Output the (x, y) coordinate of the center of the cell containing the given text.  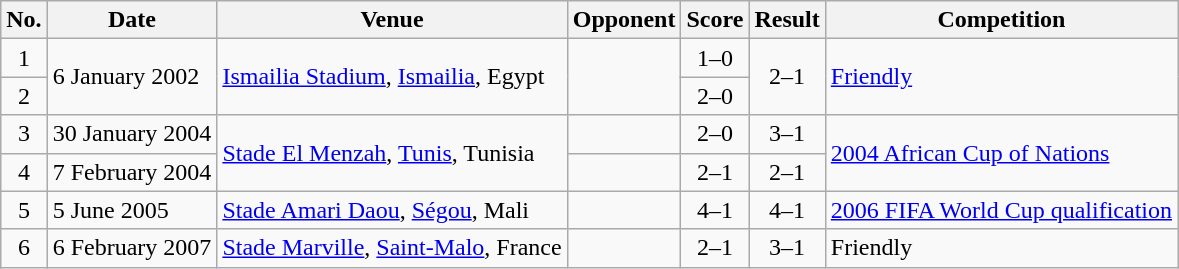
Result (787, 20)
No. (24, 20)
5 (24, 210)
5 June 2005 (132, 210)
Venue (392, 20)
Opponent (624, 20)
3 (24, 134)
7 February 2004 (132, 172)
6 (24, 248)
Ismailia Stadium, Ismailia, Egypt (392, 77)
1 (24, 58)
4 (24, 172)
6 January 2002 (132, 77)
Competition (1001, 20)
6 February 2007 (132, 248)
Stade Amari Daou, Ségou, Mali (392, 210)
30 January 2004 (132, 134)
Stade El Menzah, Tunis, Tunisia (392, 153)
2004 African Cup of Nations (1001, 153)
Date (132, 20)
1–0 (715, 58)
Score (715, 20)
2 (24, 96)
2006 FIFA World Cup qualification (1001, 210)
Stade Marville, Saint-Malo, France (392, 248)
